Locate the cell with the specified text and output its (X, Y) center coordinate. 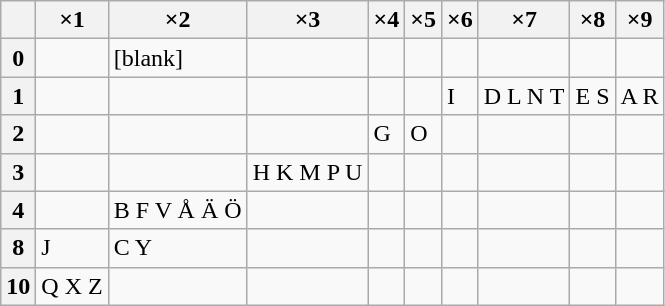
4 (18, 210)
I (460, 96)
×6 (460, 20)
×7 (524, 20)
B F V Å Ä Ö (178, 210)
×5 (424, 20)
[blank] (178, 58)
2 (18, 134)
10 (18, 286)
8 (18, 248)
×2 (178, 20)
3 (18, 172)
Q X Z (72, 286)
×9 (640, 20)
J (72, 248)
×1 (72, 20)
×3 (308, 20)
×4 (386, 20)
1 (18, 96)
0 (18, 58)
H K M P U (308, 172)
G (386, 134)
D L N T (524, 96)
C Y (178, 248)
×8 (592, 20)
E S (592, 96)
A R (640, 96)
O (424, 134)
